Provide the (x, y) coordinate of the cell's center where the given text is located.  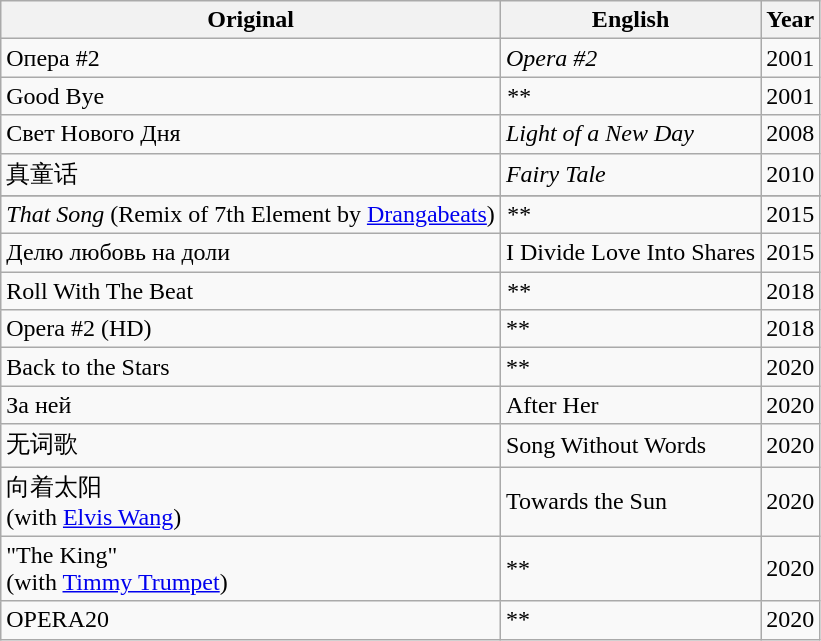
I Divide Love Into Shares (630, 253)
Opera #2 (630, 58)
Делю любовь на доли (251, 253)
Back to the Stars (251, 367)
Year (790, 20)
Опера #2 (251, 58)
Свет Нового Дня (251, 134)
After Her (630, 405)
OPERA20 (251, 620)
That Song (Remix of 7th Element by Drangabeats) (251, 215)
2008 (790, 134)
Light of a New Day (630, 134)
2010 (790, 174)
向着太阳(with Elvis Wang) (251, 501)
English (630, 20)
Original (251, 20)
Fairy Tale (630, 174)
无词歌 (251, 446)
Opera #2 (HD) (251, 329)
За ней (251, 405)
真童话 (251, 174)
Roll With The Beat (251, 291)
"The King" (with Timmy Trumpet) (251, 568)
Good Bye (251, 96)
Towards the Sun (630, 501)
Song Without Words (630, 446)
